Identify which cell holds the provided text, then report its [X, Y] central coordinate. 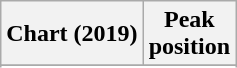
Peakposition [189, 34]
Chart (2019) [72, 34]
